For the text-containing cell, return its midpoint in (X, Y) coordinate format. 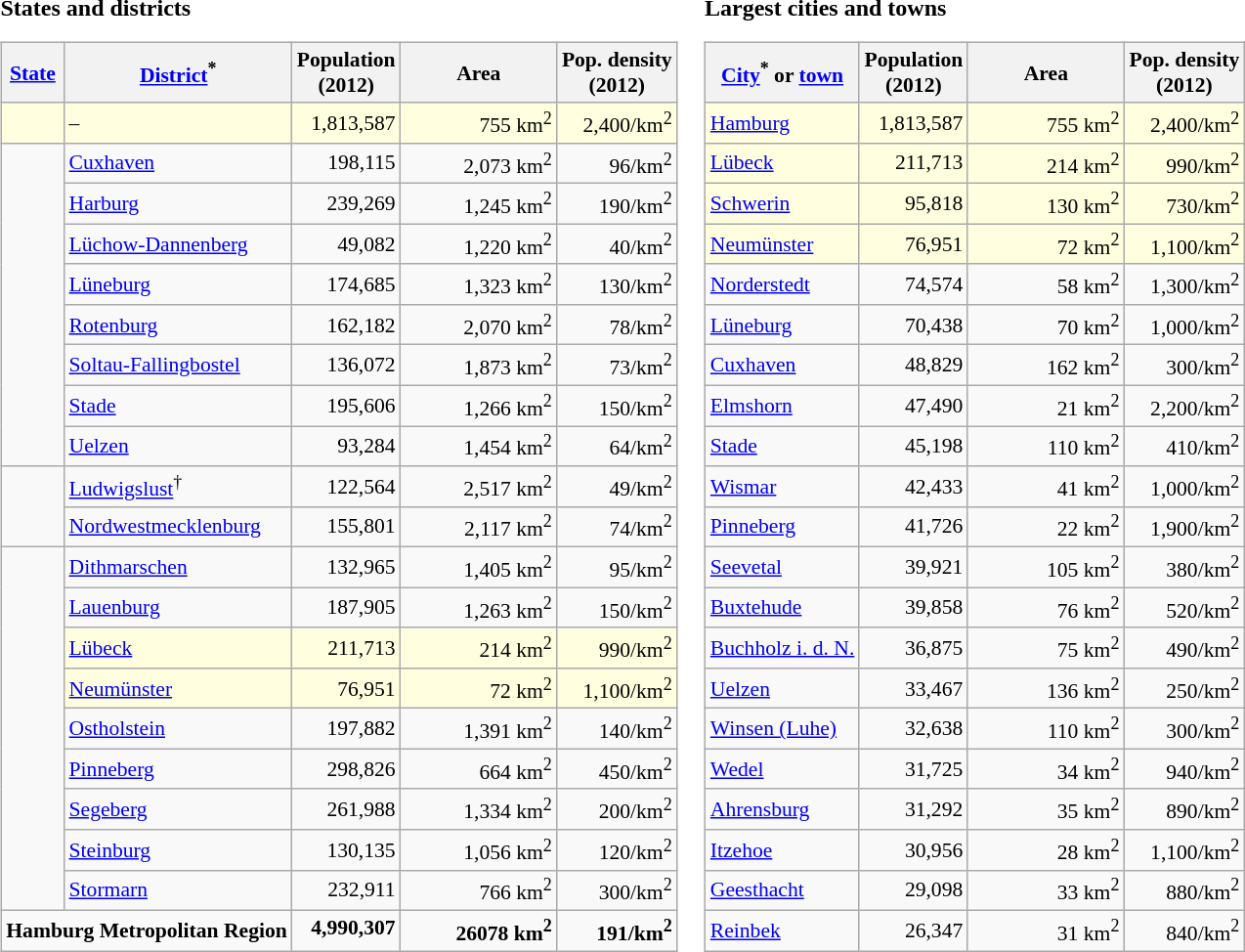
– (178, 123)
Lüchow-Dannenberg (178, 244)
96/km2 (618, 162)
4,990,307 (346, 930)
174,685 (346, 283)
73/km2 (618, 366)
28 km2 (1046, 850)
520/km2 (1184, 608)
34 km2 (1046, 768)
Ahrensburg (783, 809)
1,873 km2 (479, 366)
1,300/km2 (1184, 283)
95,818 (913, 203)
1,900/km2 (1184, 526)
Wismar (783, 487)
1,334 km2 (479, 809)
Buchholz i. d. N. (783, 647)
39,921 (913, 567)
162,182 (346, 325)
232,911 (346, 889)
Wedel (783, 768)
Buxtehude (783, 608)
198,115 (346, 162)
35 km2 (1046, 809)
Winsen (Luhe) (783, 729)
1,245 km2 (479, 203)
1,391 km2 (479, 729)
74,574 (913, 283)
155,801 (346, 526)
42,433 (913, 487)
Soltau-Fallingbostel (178, 366)
105 km2 (1046, 567)
41 km2 (1046, 487)
187,905 (346, 608)
32,638 (913, 729)
1,323 km2 (479, 283)
26,347 (913, 930)
1,405 km2 (479, 567)
136 km2 (1046, 688)
31,725 (913, 768)
380/km2 (1184, 567)
450/km2 (618, 768)
261,988 (346, 809)
95/km2 (618, 567)
58 km2 (1046, 283)
41,726 (913, 526)
Elmshorn (783, 405)
840/km2 (1184, 930)
250/km2 (1184, 688)
Hamburg Metropolitan Region (147, 930)
Nordwestmecklenburg (178, 526)
130 km2 (1046, 203)
140/km2 (618, 729)
Hamburg (783, 123)
48,829 (913, 366)
132,965 (346, 567)
District* (178, 72)
39,858 (913, 608)
31 km2 (1046, 930)
940/km2 (1184, 768)
1,263 km2 (479, 608)
31,292 (913, 809)
Rotenburg (178, 325)
Stormarn (178, 889)
Schwerin (783, 203)
190/km2 (618, 203)
162 km2 (1046, 366)
890/km2 (1184, 809)
Ostholstein (178, 729)
78/km2 (618, 325)
21 km2 (1046, 405)
26078 km2 (479, 930)
Norderstedt (783, 283)
1,454 km2 (479, 446)
22 km2 (1046, 526)
1,056 km2 (479, 850)
2,073 km2 (479, 162)
70 km2 (1046, 325)
State (32, 72)
197,882 (346, 729)
Segeberg (178, 809)
47,490 (913, 405)
130/km2 (618, 283)
Lauenburg (178, 608)
122,564 (346, 487)
120/km2 (618, 850)
Itzehoe (783, 850)
36,875 (913, 647)
1,220 km2 (479, 244)
730/km2 (1184, 203)
766 km2 (479, 889)
Dithmarschen (178, 567)
2,117 km2 (479, 526)
City* or town (783, 72)
410/km2 (1184, 446)
2,070 km2 (479, 325)
29,098 (913, 889)
45,198 (913, 446)
49/km2 (618, 487)
2,517 km2 (479, 487)
Seevetal (783, 567)
Harburg (178, 203)
195,606 (346, 405)
130,135 (346, 850)
2,200/km2 (1184, 405)
191/km2 (618, 930)
33,467 (913, 688)
76 km2 (1046, 608)
49,082 (346, 244)
30,956 (913, 850)
239,269 (346, 203)
Ludwigslust† (178, 487)
136,072 (346, 366)
75 km2 (1046, 647)
490/km2 (1184, 647)
Steinburg (178, 850)
64/km2 (618, 446)
40/km2 (618, 244)
33 km2 (1046, 889)
Reinbek (783, 930)
664 km2 (479, 768)
70,438 (913, 325)
Geesthacht (783, 889)
200/km2 (618, 809)
298,826 (346, 768)
74/km2 (618, 526)
93,284 (346, 446)
880/km2 (1184, 889)
1,266 km2 (479, 405)
